Locate the cell with the specified text and output its [X, Y] center coordinate. 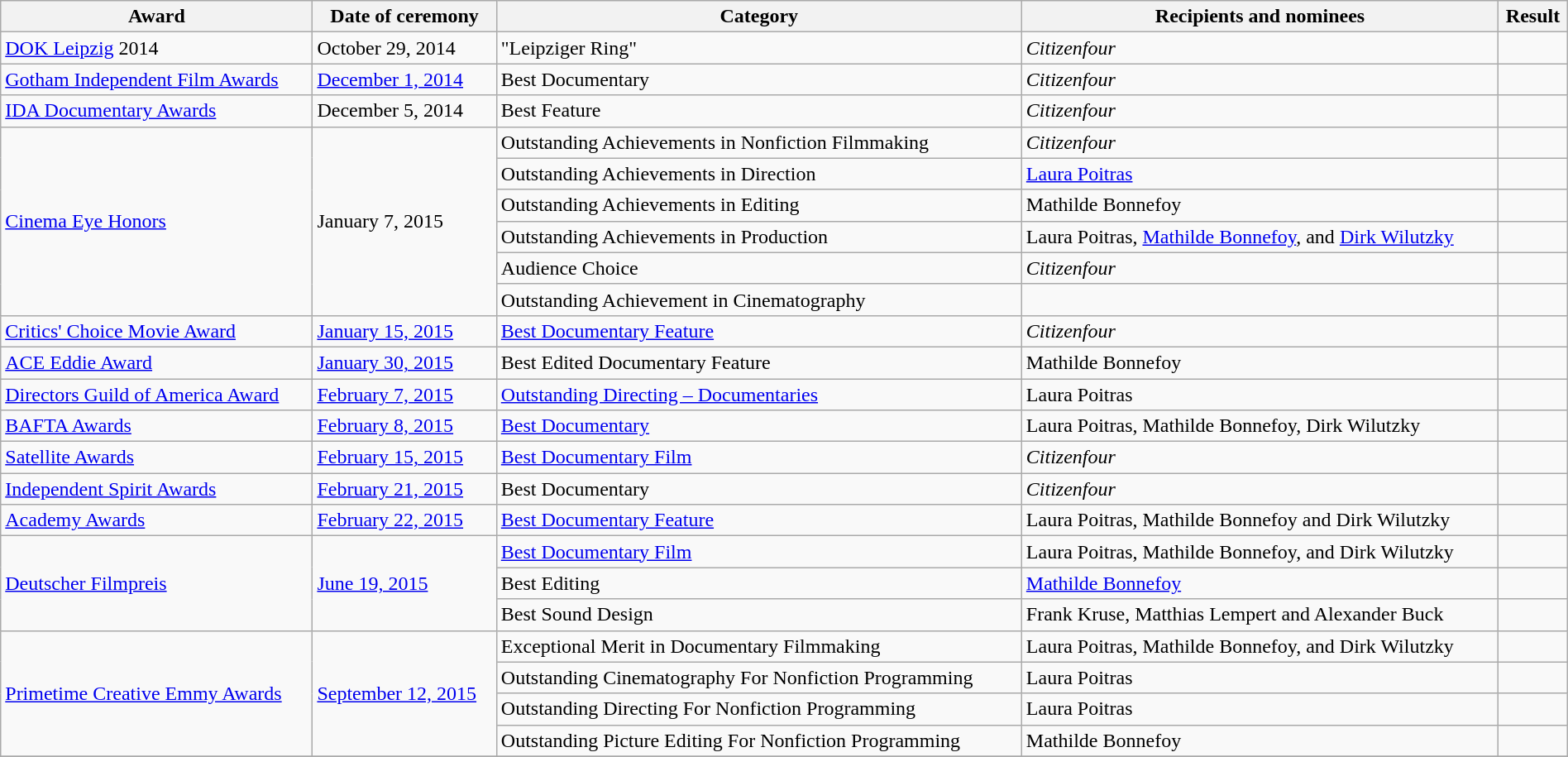
Outstanding Achievements in Nonfiction Filmmaking [759, 142]
February 15, 2015 [404, 458]
DOK Leipzig 2014 [157, 48]
January 7, 2015 [404, 221]
Best Feature [759, 111]
Best Edited Documentary Feature [759, 362]
Outstanding Achievements in Direction [759, 174]
Frank Kruse, Matthias Lempert and Alexander Buck [1260, 615]
February 21, 2015 [404, 489]
IDA Documentary Awards [157, 111]
Satellite Awards [157, 458]
Outstanding Achievement in Cinematography [759, 299]
Result [1533, 17]
Laura Poitras, Mathilde Bonnefoy and Dirk Wilutzky [1260, 520]
Primetime Creative Emmy Awards [157, 693]
ACE Eddie Award [157, 362]
February 7, 2015 [404, 395]
BAFTA Awards [157, 426]
January 15, 2015 [404, 331]
Best Editing [759, 583]
February 22, 2015 [404, 520]
Category [759, 17]
Deutscher Filmpreis [157, 583]
Outstanding Achievements in Editing [759, 205]
Outstanding Achievements in Production [759, 237]
Outstanding Picture Editing For Nonfiction Programming [759, 740]
Outstanding Directing – Documentaries [759, 395]
"Leipziger Ring" [759, 48]
June 19, 2015 [404, 583]
Gotham Independent Film Awards [157, 79]
Independent Spirit Awards [157, 489]
Outstanding Cinematography For Nonfiction Programming [759, 678]
Exceptional Merit in Documentary Filmmaking [759, 646]
October 29, 2014 [404, 48]
Cinema Eye Honors [157, 221]
Date of ceremony [404, 17]
September 12, 2015 [404, 693]
Best Sound Design [759, 615]
Critics' Choice Movie Award [157, 331]
Academy Awards [157, 520]
Audience Choice [759, 268]
Directors Guild of America Award [157, 395]
January 30, 2015 [404, 362]
December 1, 2014 [404, 79]
December 5, 2014 [404, 111]
Award [157, 17]
Recipients and nominees [1260, 17]
Outstanding Directing For Nonfiction Programming [759, 709]
February 8, 2015 [404, 426]
Laura Poitras, Mathilde Bonnefoy, Dirk Wilutzky [1260, 426]
